Output the (x, y) coordinate of the center of the cell containing the given text.  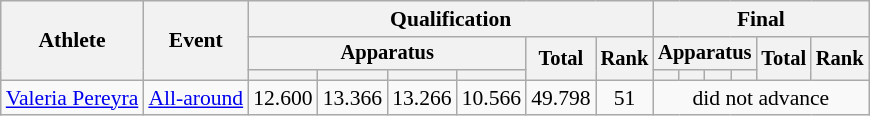
13.366 (352, 98)
Qualification (450, 19)
did not advance (760, 98)
All-around (196, 98)
49.798 (560, 98)
10.566 (492, 98)
12.600 (282, 98)
Valeria Pereyra (72, 98)
51 (625, 98)
Final (760, 19)
Event (196, 40)
Athlete (72, 40)
13.266 (422, 98)
